Extract the [x, y] coordinate from the center of the cell holding the provided text.  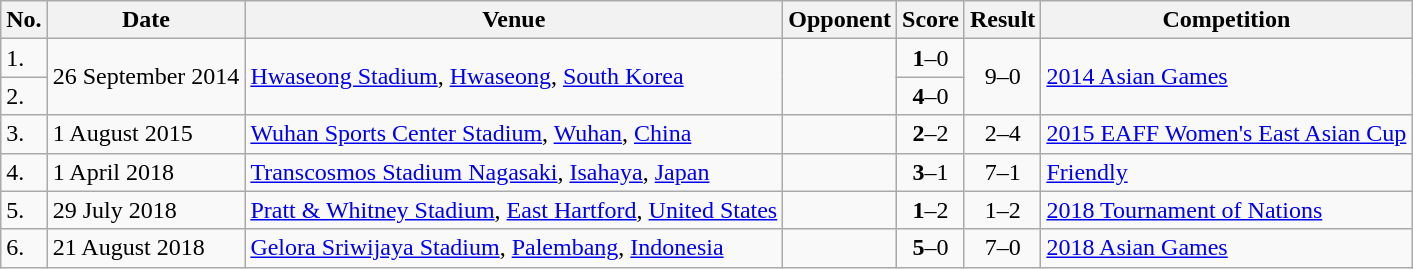
3. [24, 134]
2–4 [1002, 134]
5. [24, 210]
2015 EAFF Women's East Asian Cup [1226, 134]
29 July 2018 [146, 210]
4. [24, 172]
Date [146, 20]
Opponent [840, 20]
26 September 2014 [146, 77]
Wuhan Sports Center Stadium, Wuhan, China [514, 134]
Transcosmos Stadium Nagasaki, Isahaya, Japan [514, 172]
2018 Tournament of Nations [1226, 210]
7–1 [1002, 172]
9–0 [1002, 77]
1 April 2018 [146, 172]
Competition [1226, 20]
4–0 [931, 96]
Pratt & Whitney Stadium, East Hartford, United States [514, 210]
1 August 2015 [146, 134]
2–2 [931, 134]
5–0 [931, 248]
7–0 [1002, 248]
Result [1002, 20]
1. [24, 58]
3–1 [931, 172]
2. [24, 96]
2018 Asian Games [1226, 248]
1–0 [931, 58]
6. [24, 248]
No. [24, 20]
Friendly [1226, 172]
Hwaseong Stadium, Hwaseong, South Korea [514, 77]
Venue [514, 20]
Gelora Sriwijaya Stadium, Palembang, Indonesia [514, 248]
Score [931, 20]
21 August 2018 [146, 248]
2014 Asian Games [1226, 77]
